Find where the given text appears and provide that cell's center as [X, Y] coordinate. 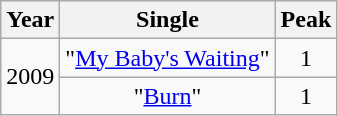
Year [30, 20]
"Burn" [168, 96]
Peak [306, 20]
2009 [30, 77]
"My Baby's Waiting" [168, 58]
Single [168, 20]
